Return the [x, y] coordinate for the center point of the cell that contains the specified text.  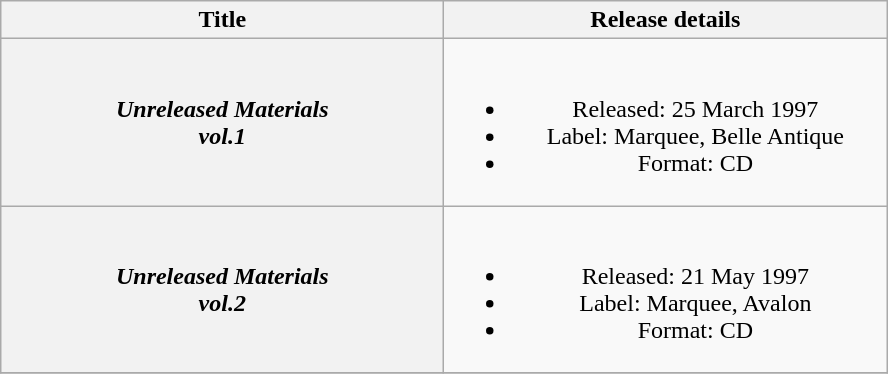
Release details [666, 20]
Unreleased Materialsvol.1 [222, 122]
Released: 21 May 1997Label: Marquee, AvalonFormat: CD [666, 290]
Released: 25 March 1997Label: Marquee, Belle AntiqueFormat: CD [666, 122]
Unreleased Materialsvol.2 [222, 290]
Title [222, 20]
